Return (X, Y) of the center of cell containing provided text 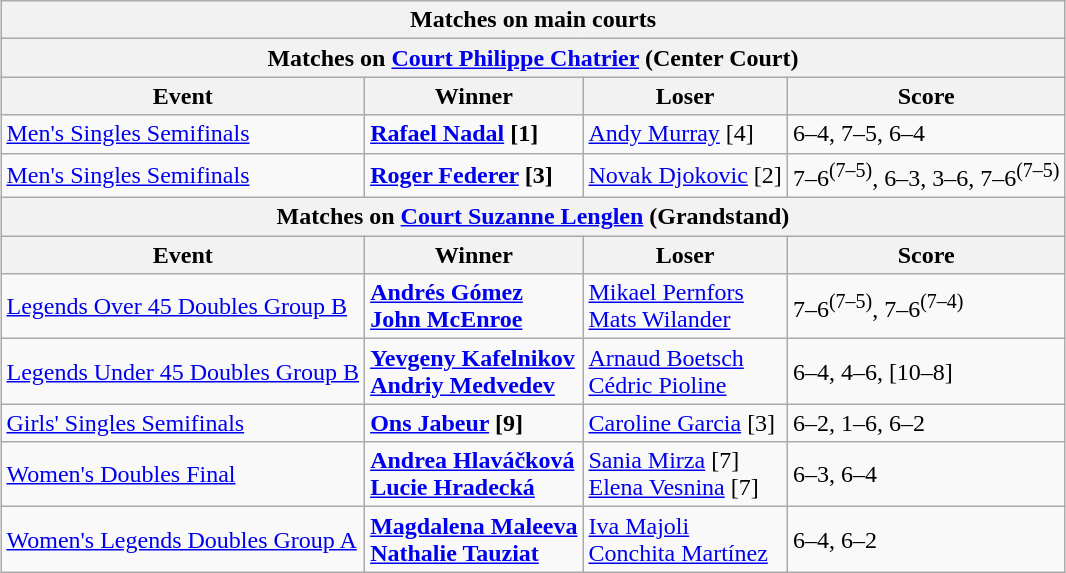
6–2, 1–6, 6–2 (926, 423)
Andrés Gómez John McEnroe (474, 306)
Mikael Pernfors Mats Wilander (685, 306)
7–6(7–5), 6–3, 3–6, 7–6(7–5) (926, 176)
Ons Jabeur [9] (474, 423)
Matches on main courts (533, 20)
Women's Legends Doubles Group A (183, 540)
Rafael Nadal [1] (474, 134)
Caroline Garcia [3] (685, 423)
Women's Doubles Final (183, 474)
Arnaud Boetsch Cédric Pioline (685, 372)
6–4, 6–2 (926, 540)
Magdalena Maleeva Nathalie Tauziat (474, 540)
Girls' Singles Semifinals (183, 423)
6–4, 7–5, 6–4 (926, 134)
Sania Mirza [7] Elena Vesnina [7] (685, 474)
Andy Murray [4] (685, 134)
Roger Federer [3] (474, 176)
Iva Majoli Conchita Martínez (685, 540)
Matches on Court Philippe Chatrier (Center Court) (533, 58)
Andrea Hlaváčková Lucie Hradecká (474, 474)
Yevgeny Kafelnikov Andriy Medvedev (474, 372)
Legends Under 45 Doubles Group B (183, 372)
Matches on Court Suzanne Lenglen (Grandstand) (533, 217)
Novak Djokovic [2] (685, 176)
7–6(7–5), 7–6(7–4) (926, 306)
Legends Over 45 Doubles Group B (183, 306)
6–3, 6–4 (926, 474)
6–4, 4–6, [10–8] (926, 372)
